Provide the [X, Y] coordinate of the cell's center where the given text is located.  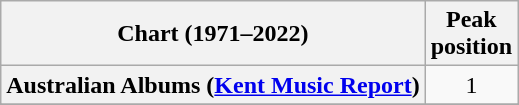
Peakposition [471, 34]
Chart (1971–2022) [213, 34]
1 [471, 85]
Australian Albums (Kent Music Report) [213, 85]
